Search for the cell housing the specified text and yield its [x, y] center coordinate. 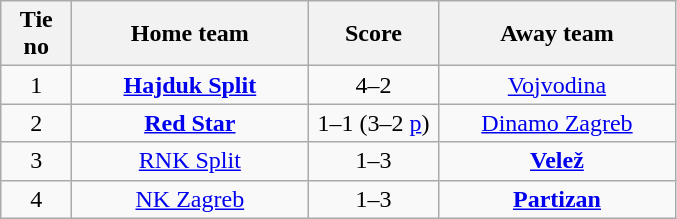
RNK Split [190, 161]
4 [36, 199]
1 [36, 85]
NK Zagreb [190, 199]
2 [36, 123]
Tie no [36, 34]
Score [374, 34]
Vojvodina [557, 85]
4–2 [374, 85]
Red Star [190, 123]
Velež [557, 161]
3 [36, 161]
Dinamo Zagreb [557, 123]
1–1 (3–2 p) [374, 123]
Hajduk Split [190, 85]
Away team [557, 34]
Partizan [557, 199]
Home team [190, 34]
